Capture the cell that displays the provided text and extract its (x, y) central coordinate. 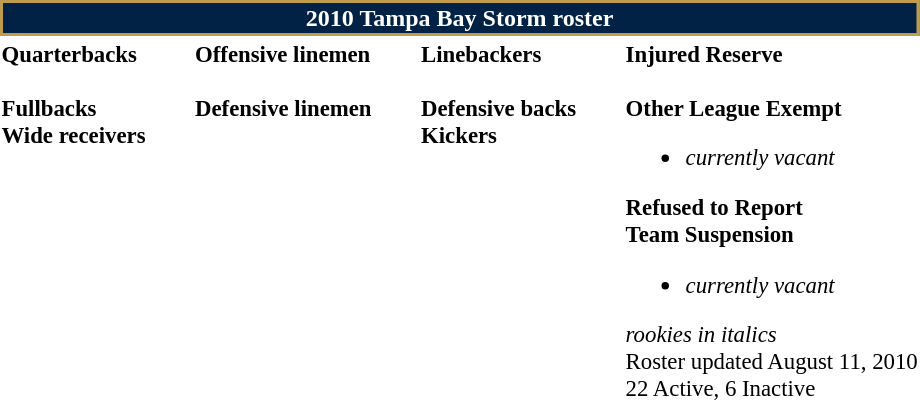
2010 Tampa Bay Storm roster (460, 18)
